Locate the cell with the specified text and output its [X, Y] center coordinate. 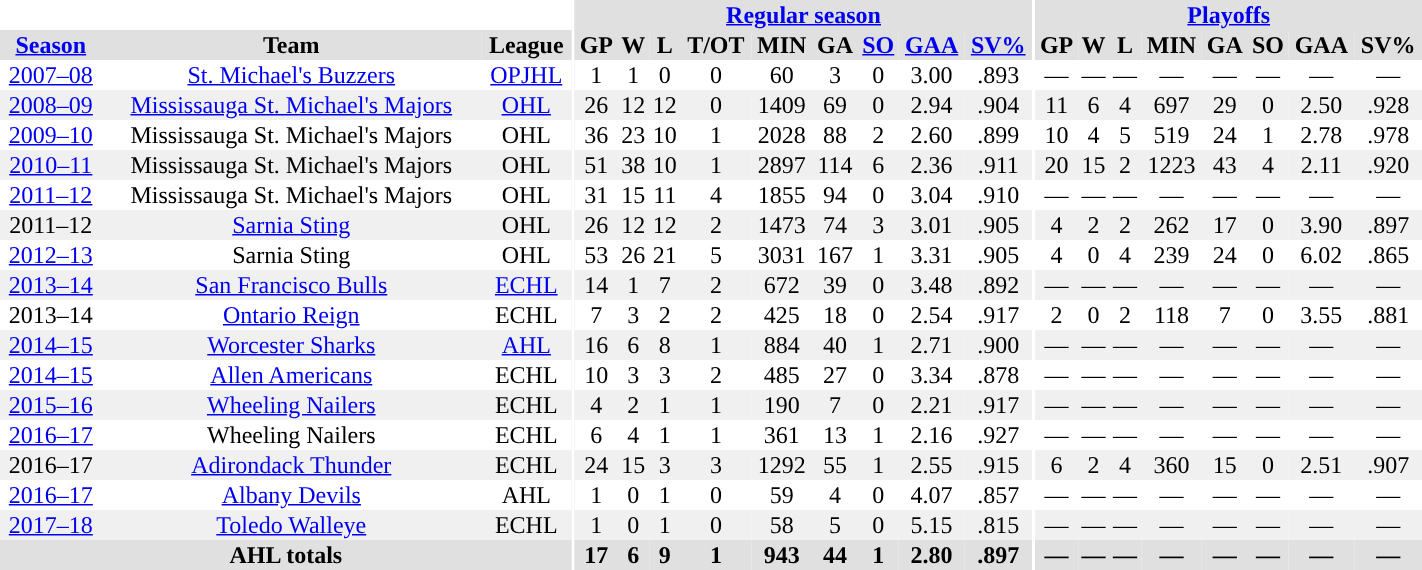
3.34 [932, 375]
Toledo Walleye [292, 525]
190 [782, 405]
2007–08 [51, 75]
425 [782, 315]
3.01 [932, 225]
118 [1172, 315]
55 [835, 465]
519 [1172, 135]
3.55 [1321, 315]
2.60 [932, 135]
262 [1172, 225]
1473 [782, 225]
Regular season [804, 15]
San Francisco Bulls [292, 285]
39 [835, 285]
94 [835, 195]
2.55 [932, 465]
.899 [998, 135]
38 [634, 165]
21 [665, 255]
Adirondack Thunder [292, 465]
St. Michael's Buzzers [292, 75]
2.36 [932, 165]
88 [835, 135]
44 [835, 555]
672 [782, 285]
.893 [998, 75]
2.71 [932, 345]
Albany Devils [292, 495]
.881 [1388, 315]
Worcester Sharks [292, 345]
2.78 [1321, 135]
2897 [782, 165]
Team [292, 45]
.857 [998, 495]
2008–09 [51, 105]
43 [1225, 165]
5.15 [932, 525]
Season [51, 45]
League [526, 45]
3.48 [932, 285]
8 [665, 345]
3.31 [932, 255]
9 [665, 555]
2015–16 [51, 405]
23 [634, 135]
OPJHL [526, 75]
3.04 [932, 195]
4.07 [932, 495]
1223 [1172, 165]
3.00 [932, 75]
.900 [998, 345]
58 [782, 525]
2009–10 [51, 135]
.920 [1388, 165]
167 [835, 255]
.878 [998, 375]
Allen Americans [292, 375]
.978 [1388, 135]
3.90 [1321, 225]
239 [1172, 255]
36 [596, 135]
1292 [782, 465]
943 [782, 555]
.911 [998, 165]
.927 [998, 435]
.910 [998, 195]
69 [835, 105]
361 [782, 435]
20 [1056, 165]
.865 [1388, 255]
59 [782, 495]
.904 [998, 105]
27 [835, 375]
6.02 [1321, 255]
884 [782, 345]
74 [835, 225]
Playoffs [1228, 15]
T/OT [716, 45]
114 [835, 165]
2.80 [932, 555]
.915 [998, 465]
1409 [782, 105]
18 [835, 315]
2.21 [932, 405]
.907 [1388, 465]
60 [782, 75]
16 [596, 345]
AHL totals [286, 555]
29 [1225, 105]
3031 [782, 255]
51 [596, 165]
13 [835, 435]
14 [596, 285]
360 [1172, 465]
2.50 [1321, 105]
.928 [1388, 105]
2012–13 [51, 255]
40 [835, 345]
2010–11 [51, 165]
31 [596, 195]
485 [782, 375]
Ontario Reign [292, 315]
2017–18 [51, 525]
697 [1172, 105]
2028 [782, 135]
.892 [998, 285]
53 [596, 255]
2.16 [932, 435]
2.51 [1321, 465]
2.54 [932, 315]
2.94 [932, 105]
1855 [782, 195]
.815 [998, 525]
2.11 [1321, 165]
